Find where the given text appears and provide that cell's center as (x, y) coordinate. 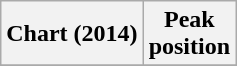
Peakposition (189, 34)
Chart (2014) (72, 34)
